Pinpoint the cell where the given text exists, returning its (X, Y) midpoint coordinate. 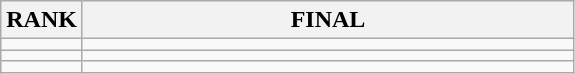
RANK (42, 20)
FINAL (328, 20)
